Locate the cell with the specified text and output its [X, Y] center coordinate. 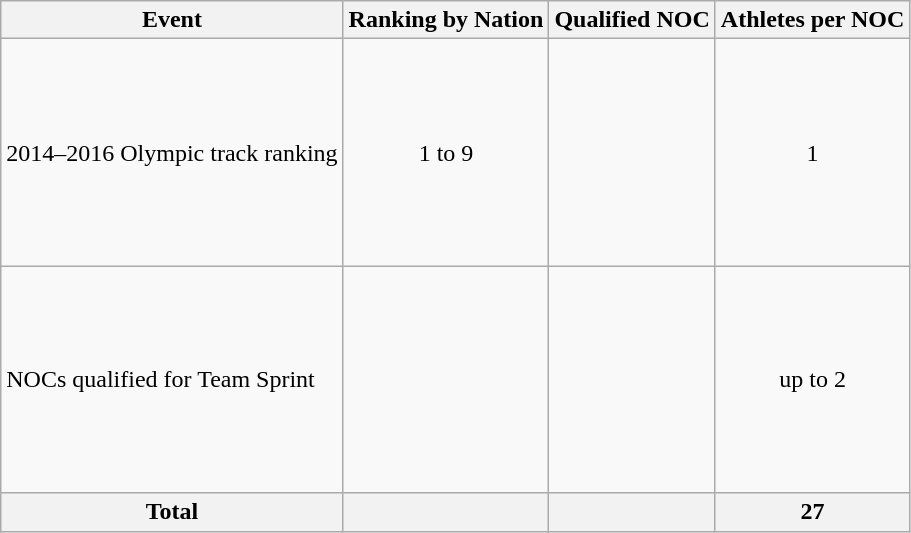
1 to 9 [446, 152]
27 [812, 512]
2014–2016 Olympic track ranking [172, 152]
Event [172, 20]
Athletes per NOC [812, 20]
Ranking by Nation [446, 20]
Total [172, 512]
1 [812, 152]
NOCs qualified for Team Sprint [172, 380]
up to 2 [812, 380]
Qualified NOC [632, 20]
